Determine the [x, y] coordinate at the center of the cell enclosing the given text.  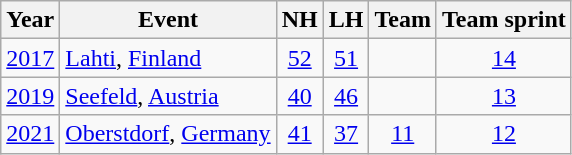
Seefeld, Austria [168, 96]
14 [504, 58]
46 [346, 96]
Year [30, 20]
LH [346, 20]
11 [403, 134]
2019 [30, 96]
Event [168, 20]
Lahti, Finland [168, 58]
Oberstdorf, Germany [168, 134]
Team sprint [504, 20]
52 [300, 58]
12 [504, 134]
40 [300, 96]
41 [300, 134]
13 [504, 96]
Team [403, 20]
51 [346, 58]
NH [300, 20]
37 [346, 134]
2017 [30, 58]
2021 [30, 134]
